Extract the (X, Y) coordinate from the center of the cell holding the provided text.  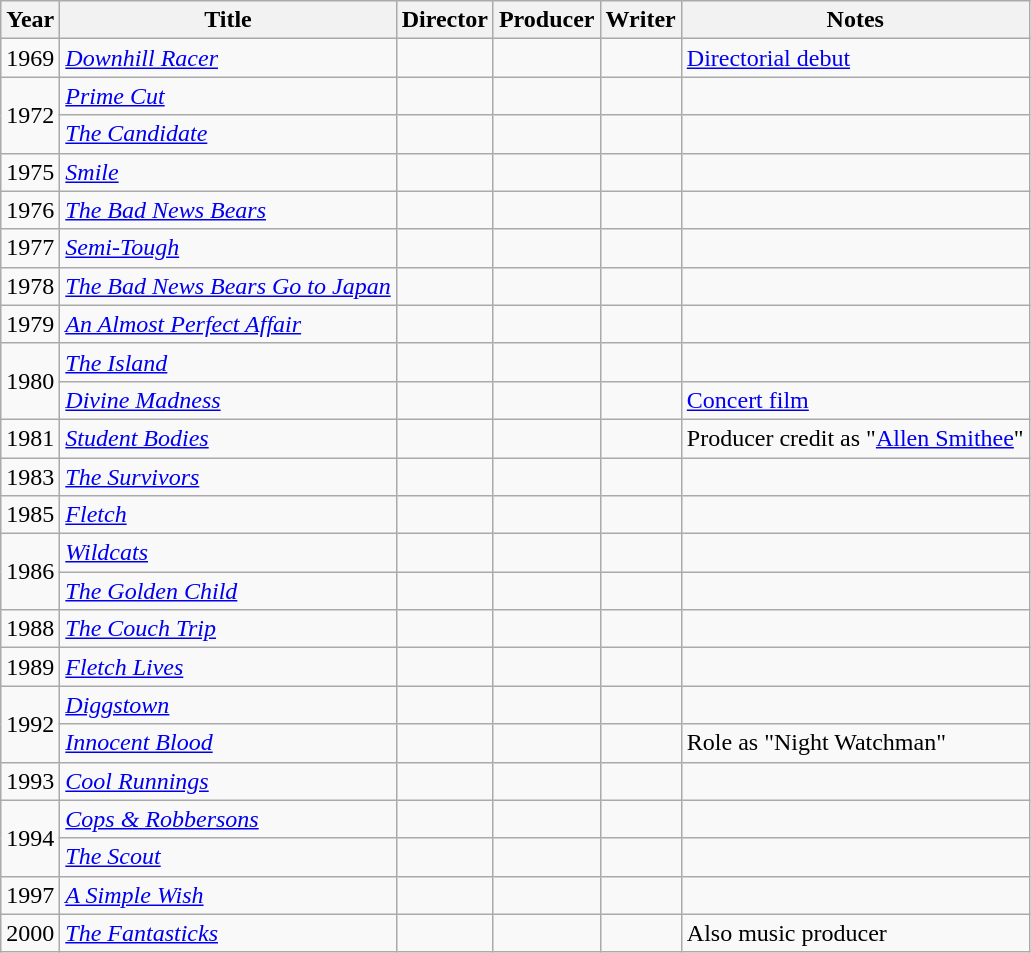
Producer credit as "Allen Smithee" (855, 438)
1979 (30, 324)
The Survivors (228, 477)
1969 (30, 58)
The Bad News Bears (228, 210)
1989 (30, 667)
Innocent Blood (228, 743)
1994 (30, 838)
Divine Madness (228, 400)
Fletch Lives (228, 667)
The Bad News Bears Go to Japan (228, 286)
A Simple Wish (228, 895)
The Fantasticks (228, 933)
1975 (30, 172)
Also music producer (855, 933)
1983 (30, 477)
1997 (30, 895)
Diggstown (228, 705)
Producer (546, 20)
1985 (30, 515)
1992 (30, 724)
Cops & Robbersons (228, 819)
The Golden Child (228, 591)
The Couch Trip (228, 629)
1993 (30, 781)
Title (228, 20)
The Scout (228, 857)
1978 (30, 286)
Semi-Tough (228, 248)
The Candidate (228, 134)
Notes (855, 20)
Cool Runnings (228, 781)
1986 (30, 572)
The Island (228, 362)
1976 (30, 210)
Downhill Racer (228, 58)
1981 (30, 438)
Smile (228, 172)
2000 (30, 933)
Wildcats (228, 553)
1988 (30, 629)
Year (30, 20)
Director (444, 20)
An Almost Perfect Affair (228, 324)
Writer (640, 20)
Student Bodies (228, 438)
1980 (30, 381)
1977 (30, 248)
Prime Cut (228, 96)
Concert film (855, 400)
Fletch (228, 515)
Role as "Night Watchman" (855, 743)
1972 (30, 115)
Directorial debut (855, 58)
